From the cell containing the given text, extract its center point as [X, Y] coordinate. 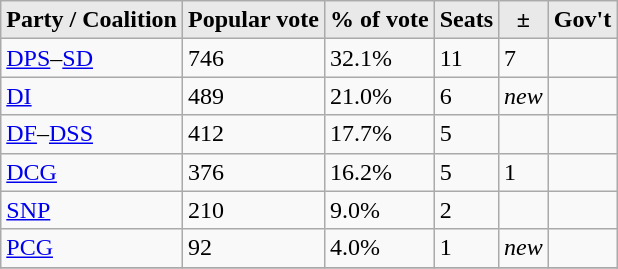
21.0% [379, 96]
Popular vote [253, 20]
92 [253, 248]
DF–DSS [92, 134]
6 [466, 96]
DPS–SD [92, 58]
PCG [92, 248]
746 [253, 58]
32.1% [379, 58]
% of vote [379, 20]
DCG [92, 172]
4.0% [379, 248]
2 [466, 210]
210 [253, 210]
9.0% [379, 210]
489 [253, 96]
± [524, 20]
DI [92, 96]
Seats [466, 20]
Party / Coalition [92, 20]
412 [253, 134]
16.2% [379, 172]
11 [466, 58]
17.7% [379, 134]
376 [253, 172]
Gov't [582, 20]
7 [524, 58]
SNP [92, 210]
